Search for the cell housing the specified text and yield its (x, y) center coordinate. 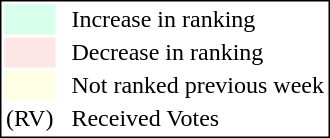
Decrease in ranking (198, 53)
Not ranked previous week (198, 85)
Received Votes (198, 119)
Increase in ranking (198, 19)
(RV) (29, 119)
